Scan for the cell matching the given text and deliver its (X, Y) coordinate at center. 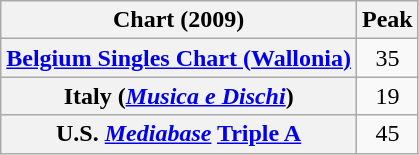
35 (388, 58)
Belgium Singles Chart (Wallonia) (179, 58)
19 (388, 96)
Chart (2009) (179, 20)
Italy (Musica e Dischi) (179, 96)
45 (388, 134)
U.S. Mediabase Triple A (179, 134)
Peak (388, 20)
